Find where the given text appears and provide that cell's center as [X, Y] coordinate. 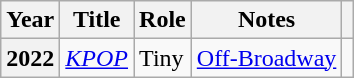
Notes [266, 20]
Year [30, 20]
2022 [30, 58]
Role [163, 20]
Off-Broadway [266, 58]
KPOP [97, 58]
Title [97, 20]
Tiny [163, 58]
